Search for the cell housing the specified text and yield its [X, Y] center coordinate. 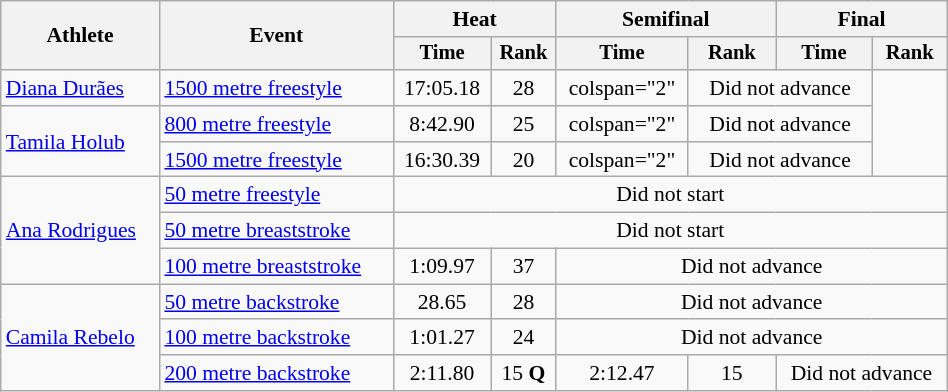
50 metre backstroke [276, 302]
50 metre breaststroke [276, 231]
17:05.18 [442, 88]
50 metre freestyle [276, 195]
24 [524, 338]
Athlete [80, 36]
Camila Rebelo [80, 338]
37 [524, 267]
800 metre freestyle [276, 124]
Heat [474, 19]
2:11.80 [442, 373]
Semifinal [666, 19]
Diana Durães [80, 88]
100 metre breaststroke [276, 267]
28.65 [442, 302]
15 Q [524, 373]
Tamila Holub [80, 142]
Event [276, 36]
16:30.39 [442, 160]
Ana Rodrigues [80, 230]
2:12.47 [622, 373]
20 [524, 160]
Final [862, 19]
100 metre backstroke [276, 338]
1:09.97 [442, 267]
1:01.27 [442, 338]
8:42.90 [442, 124]
15 [732, 373]
200 metre backstroke [276, 373]
25 [524, 124]
